Extract the (x, y) coordinate from the center of the cell holding the provided text.  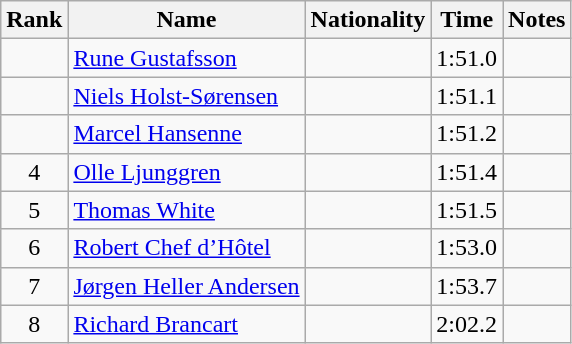
2:02.2 (467, 324)
Olle Ljunggren (186, 172)
7 (34, 286)
Richard Brancart (186, 324)
1:53.0 (467, 248)
Notes (537, 20)
4 (34, 172)
5 (34, 210)
8 (34, 324)
6 (34, 248)
1:51.4 (467, 172)
Time (467, 20)
Thomas White (186, 210)
Rank (34, 20)
1:51.2 (467, 134)
Name (186, 20)
Nationality (368, 20)
Robert Chef d’Hôtel (186, 248)
Niels Holst-Sørensen (186, 96)
1:51.1 (467, 96)
Rune Gustafsson (186, 58)
Marcel Hansenne (186, 134)
1:53.7 (467, 286)
1:51.5 (467, 210)
1:51.0 (467, 58)
Jørgen Heller Andersen (186, 286)
